Scan for the cell matching the given text and deliver its [x, y] coordinate at center. 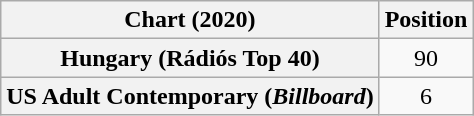
Position [426, 20]
90 [426, 58]
Hungary (Rádiós Top 40) [190, 58]
Chart (2020) [190, 20]
US Adult Contemporary (Billboard) [190, 96]
6 [426, 96]
